Capture the cell that displays the provided text and extract its (X, Y) central coordinate. 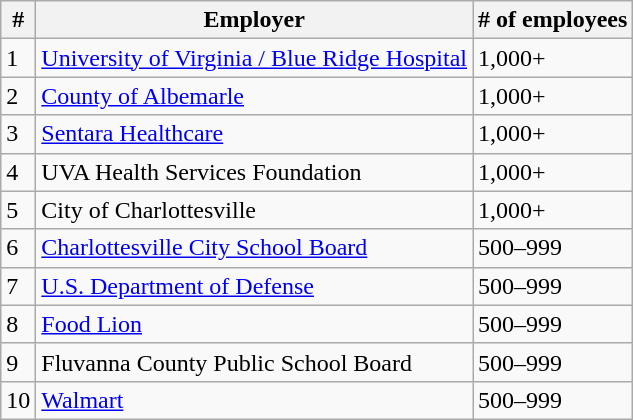
6 (18, 248)
University of Virginia / Blue Ridge Hospital (254, 58)
10 (18, 400)
Fluvanna County Public School Board (254, 362)
Charlottesville City School Board (254, 248)
4 (18, 172)
3 (18, 134)
# (18, 20)
# of employees (553, 20)
City of Charlottesville (254, 210)
7 (18, 286)
Employer (254, 20)
1 (18, 58)
UVA Health Services Foundation (254, 172)
Walmart (254, 400)
U.S. Department of Defense (254, 286)
5 (18, 210)
Sentara Healthcare (254, 134)
Food Lion (254, 324)
9 (18, 362)
8 (18, 324)
2 (18, 96)
County of Albemarle (254, 96)
